Determine the [x, y] coordinate at the center of the cell enclosing the given text.  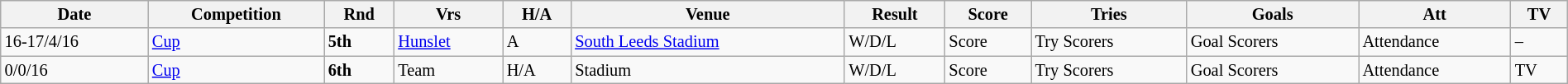
Result [895, 14]
Goals [1273, 14]
Tries [1109, 14]
Vrs [448, 14]
16-17/4/16 [74, 42]
Stadium [708, 70]
5th [359, 42]
– [1539, 42]
South Leeds Stadium [708, 42]
6th [359, 70]
Date [74, 14]
Competition [237, 14]
0/0/16 [74, 70]
A [538, 42]
Team [448, 70]
Att [1435, 14]
Venue [708, 14]
Hunslet [448, 42]
Rnd [359, 14]
